From the cell containing the given text, extract its center point as [x, y] coordinate. 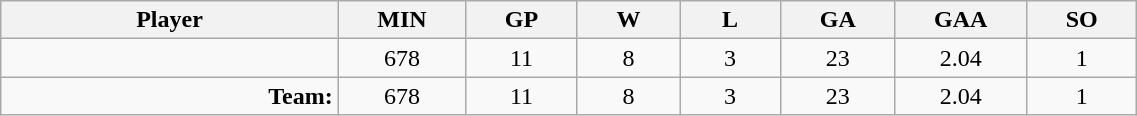
GA [838, 20]
W [628, 20]
GAA [961, 20]
Player [170, 20]
L [730, 20]
SO [1081, 20]
GP [522, 20]
Team: [170, 96]
MIN [402, 20]
